Extract the (x, y) coordinate from the center of the cell holding the provided text.  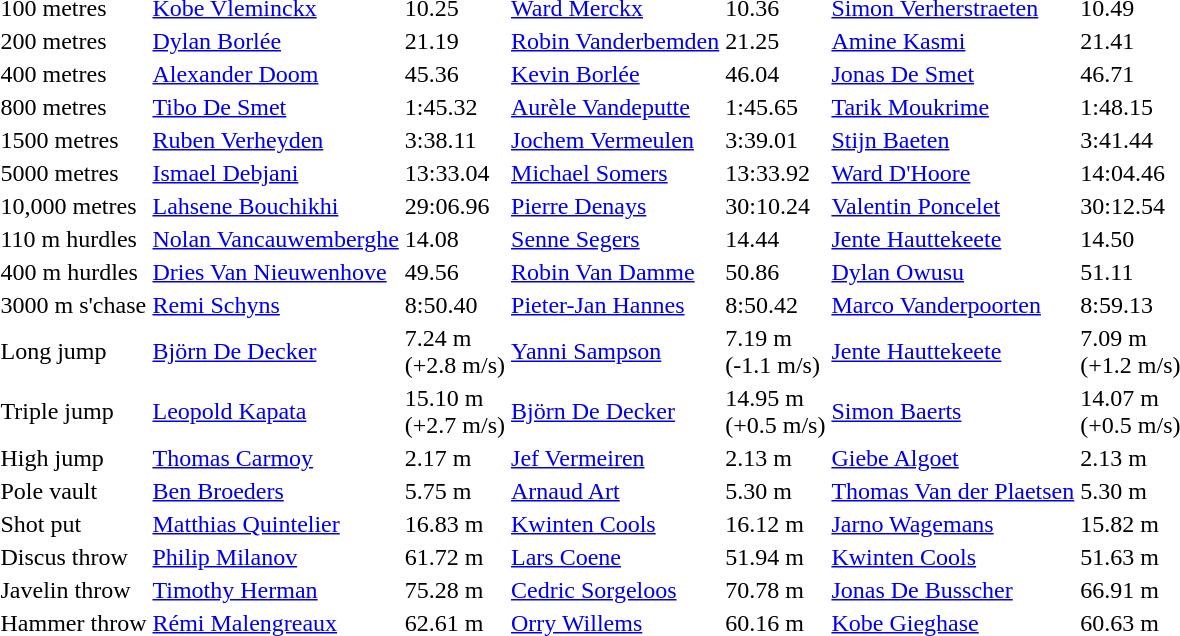
Robin Vanderbemden (616, 41)
30:10.24 (776, 206)
Arnaud Art (616, 491)
2.17 m (454, 458)
14.44 (776, 239)
Ruben Verheyden (276, 140)
13:33.04 (454, 173)
Jonas De Busscher (953, 590)
46.04 (776, 74)
8:50.42 (776, 305)
Aurèle Vandeputte (616, 107)
Ben Broeders (276, 491)
Giebe Algoet (953, 458)
Pierre Denays (616, 206)
Senne Segers (616, 239)
49.56 (454, 272)
Yanni Sampson (616, 352)
14.08 (454, 239)
Alexander Doom (276, 74)
Dylan Owusu (953, 272)
Thomas Carmoy (276, 458)
Philip Milanov (276, 557)
Matthias Quintelier (276, 524)
16.12 m (776, 524)
Lars Coene (616, 557)
Leopold Kapata (276, 412)
Dries Van Nieuwenhove (276, 272)
13:33.92 (776, 173)
Jef Vermeiren (616, 458)
Thomas Van der Plaetsen (953, 491)
3:39.01 (776, 140)
Simon Baerts (953, 412)
16.83 m (454, 524)
Lahsene Bouchikhi (276, 206)
5.30 m (776, 491)
Tarik Moukrime (953, 107)
Ward D'Hoore (953, 173)
Kevin Borlée (616, 74)
Timothy Herman (276, 590)
Remi Schyns (276, 305)
75.28 m (454, 590)
Ismael Debjani (276, 173)
50.86 (776, 272)
Nolan Vancauwemberghe (276, 239)
Valentin Poncelet (953, 206)
51.94 m (776, 557)
5.75 m (454, 491)
15.10 m(+2.7 m/s) (454, 412)
Dylan Borlée (276, 41)
7.24 m(+2.8 m/s) (454, 352)
Jarno Wagemans (953, 524)
29:06.96 (454, 206)
1:45.65 (776, 107)
Jochem Vermeulen (616, 140)
21.19 (454, 41)
Stijn Baeten (953, 140)
70.78 m (776, 590)
Amine Kasmi (953, 41)
7.19 m(-1.1 m/s) (776, 352)
3:38.11 (454, 140)
Tibo De Smet (276, 107)
8:50.40 (454, 305)
1:45.32 (454, 107)
Jonas De Smet (953, 74)
14.95 m(+0.5 m/s) (776, 412)
2.13 m (776, 458)
21.25 (776, 41)
Michael Somers (616, 173)
61.72 m (454, 557)
Pieter-Jan Hannes (616, 305)
Marco Vanderpoorten (953, 305)
Cedric Sorgeloos (616, 590)
45.36 (454, 74)
Robin Van Damme (616, 272)
